Determine the [x, y] coordinate at the center of the cell enclosing the given text.  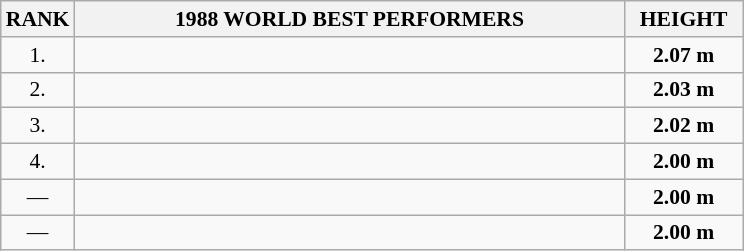
2.02 m [684, 126]
1. [38, 55]
RANK [38, 19]
1988 WORLD BEST PERFORMERS [349, 19]
3. [38, 126]
2.07 m [684, 55]
2. [38, 90]
HEIGHT [684, 19]
4. [38, 162]
2.03 m [684, 90]
